Find where the given text appears and provide that cell's center as (x, y) coordinate. 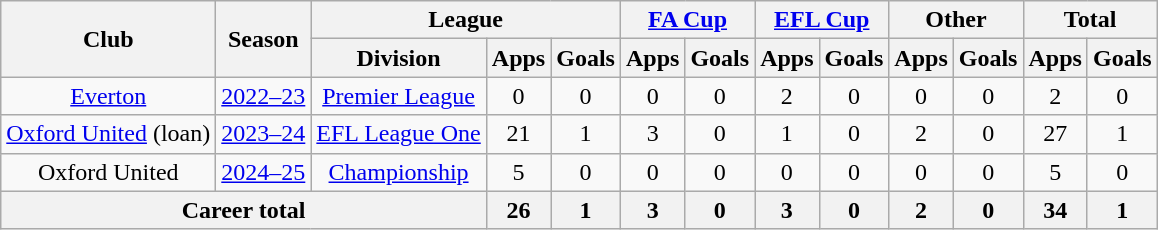
FA Cup (687, 20)
21 (518, 134)
Career total (244, 210)
Everton (108, 96)
League (466, 20)
34 (1055, 210)
Other (956, 20)
Season (264, 39)
27 (1055, 134)
Premier League (398, 96)
Oxford United (108, 172)
EFL League One (398, 134)
Championship (398, 172)
Oxford United (loan) (108, 134)
EFL Cup (822, 20)
Total (1090, 20)
Club (108, 39)
2023–24 (264, 134)
2022–23 (264, 96)
2024–25 (264, 172)
26 (518, 210)
Division (398, 58)
